Extract the (X, Y) coordinate from the center of the cell holding the provided text.  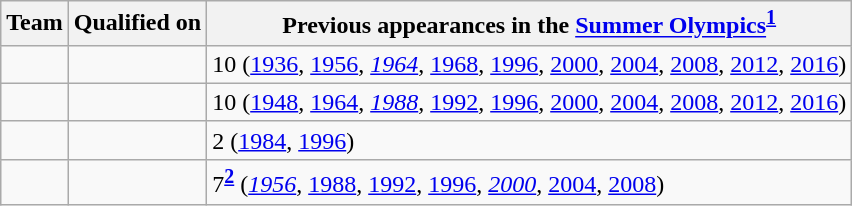
Qualified on (137, 24)
10 (1948, 1964, 1988, 1992, 1996, 2000, 2004, 2008, 2012, 2016) (530, 102)
Team (35, 24)
72 (1956, 1988, 1992, 1996, 2000, 2004, 2008) (530, 182)
Previous appearances in the Summer Olympics1 (530, 24)
2 (1984, 1996) (530, 140)
10 (1936, 1956, 1964, 1968, 1996, 2000, 2004, 2008, 2012, 2016) (530, 64)
